Find where the given text appears and provide that cell's center as (X, Y) coordinate. 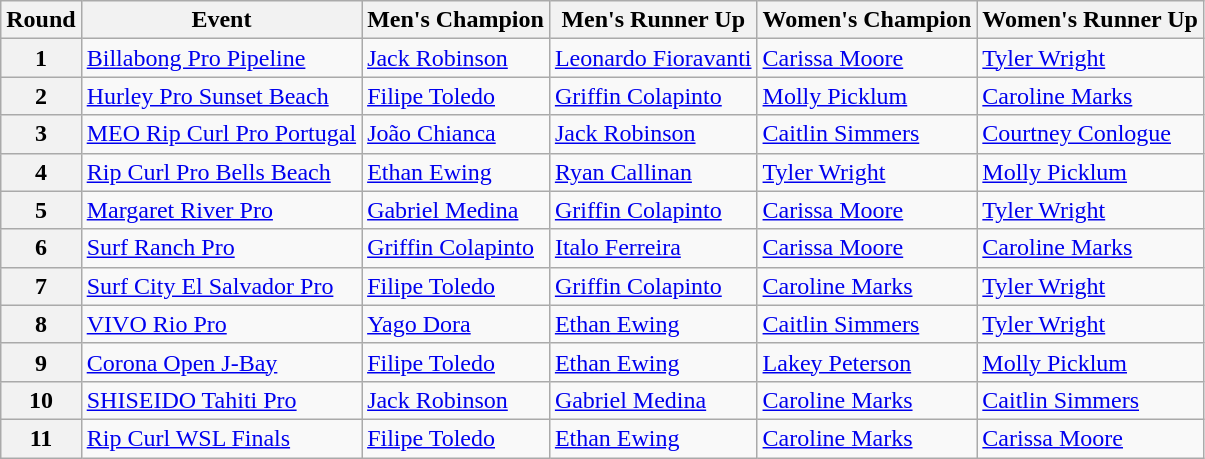
5 (41, 210)
SHISEIDO Tahiti Pro (221, 400)
Surf Ranch Pro (221, 248)
Courtney Conlogue (1090, 134)
7 (41, 286)
Women's Champion (867, 20)
Margaret River Pro (221, 210)
3 (41, 134)
VIVO Rio Pro (221, 324)
4 (41, 172)
Rip Curl Pro Bells Beach (221, 172)
2 (41, 96)
Billabong Pro Pipeline (221, 58)
Lakey Peterson (867, 362)
Ryan Callinan (653, 172)
Italo Ferreira (653, 248)
8 (41, 324)
11 (41, 438)
6 (41, 248)
Rip Curl WSL Finals (221, 438)
Corona Open J-Bay (221, 362)
Round (41, 20)
Women's Runner Up (1090, 20)
Men's Champion (456, 20)
MEO Rip Curl Pro Portugal (221, 134)
Surf City El Salvador Pro (221, 286)
10 (41, 400)
João Chianca (456, 134)
1 (41, 58)
Yago Dora (456, 324)
Hurley Pro Sunset Beach (221, 96)
9 (41, 362)
Men's Runner Up (653, 20)
Event (221, 20)
Leonardo Fioravanti (653, 58)
